Pinpoint the cell where the given text exists, returning its (X, Y) midpoint coordinate. 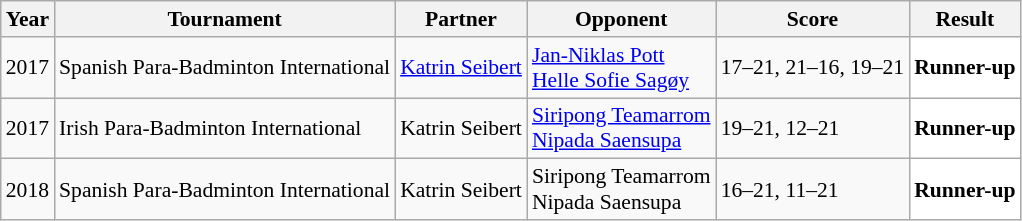
Result (964, 19)
Irish Para-Badminton International (224, 128)
Opponent (622, 19)
16–21, 11–21 (813, 190)
19–21, 12–21 (813, 128)
Score (813, 19)
Partner (461, 19)
Jan-Niklas Pott Helle Sofie Sagøy (622, 68)
2018 (28, 190)
17–21, 21–16, 19–21 (813, 68)
Year (28, 19)
Tournament (224, 19)
